Locate the cell with the specified text and output its [x, y] center coordinate. 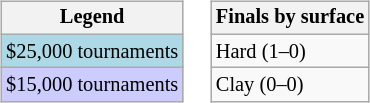
$25,000 tournaments [92, 51]
Clay (0–0) [290, 85]
Hard (1–0) [290, 51]
Legend [92, 18]
Finals by surface [290, 18]
$15,000 tournaments [92, 85]
